Determine the (X, Y) coordinate at the center of the cell enclosing the given text.  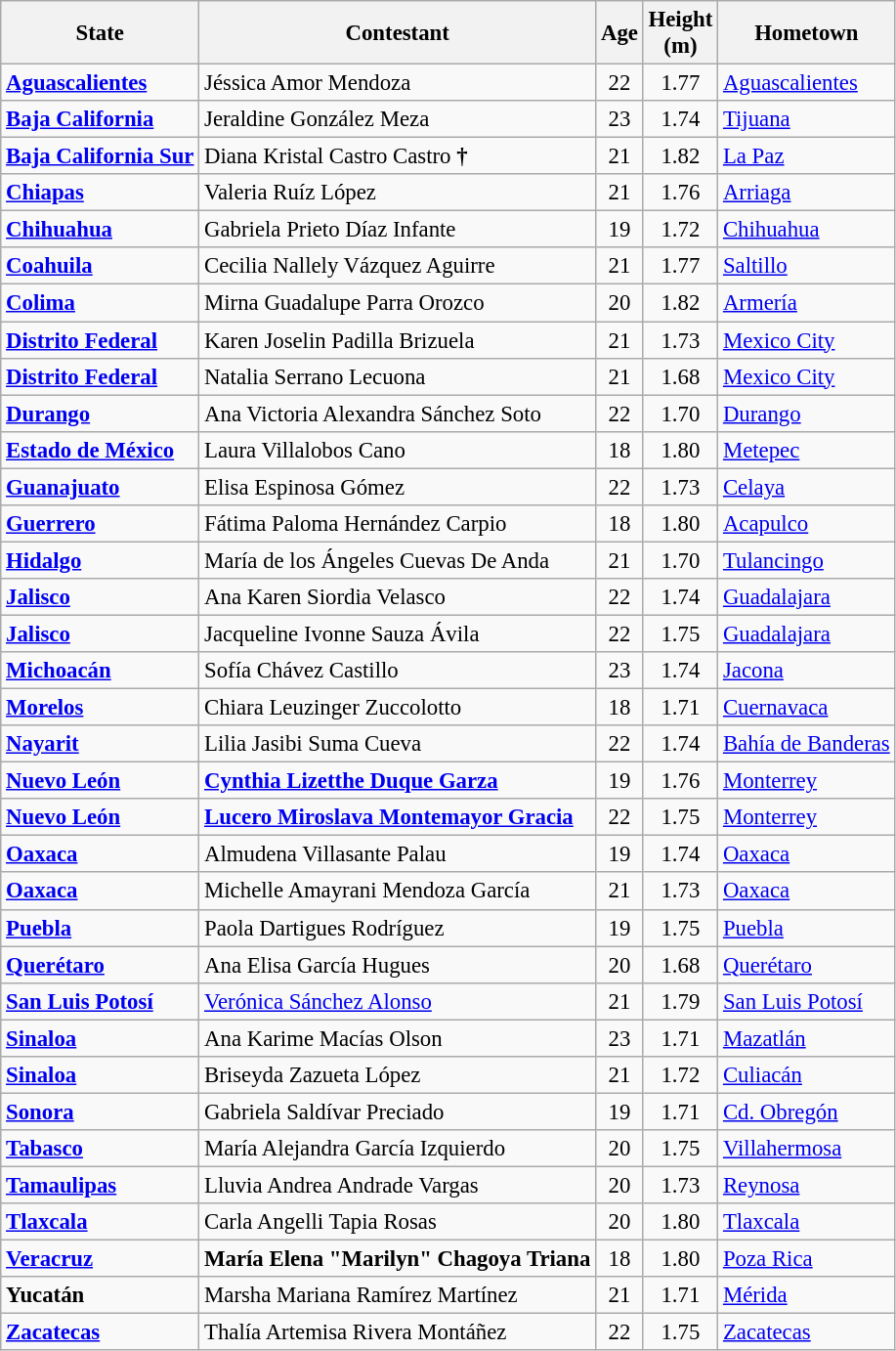
Ana Karime Macías Olson (398, 1038)
La Paz (807, 156)
Lucero Miroslava Montemayor Gracia (398, 817)
Contestant (398, 33)
State (100, 33)
Estado de México (100, 450)
Marsha Mariana Ramírez Martínez (398, 1295)
Chiara Leuzinger Zuccolotto (398, 708)
Jacqueline Ivonne Sauza Ávila (398, 633)
Acapulco (807, 524)
Michelle Amayrani Mendoza García (398, 892)
Arriaga (807, 193)
Gabriela Saldívar Preciado (398, 1111)
Bahía de Banderas (807, 744)
Briseyda Zazueta López (398, 1075)
Jeraldine González Meza (398, 119)
Valeria Ruíz López (398, 193)
Paola Dartigues Rodríguez (398, 928)
Gabriela Prieto Díaz Infante (398, 230)
Ana Victoria Alexandra Sánchez Soto (398, 414)
Morelos (100, 708)
Tabasco (100, 1149)
Verónica Sánchez Alonso (398, 1001)
Michoacán (100, 671)
Elisa Espinosa Gómez (398, 487)
Baja California (100, 119)
Yucatán (100, 1295)
Cuernavaca (807, 708)
Mazatlán (807, 1038)
Colima (100, 303)
Mirna Guadalupe Parra Orozco (398, 303)
Jacona (807, 671)
Tijuana (807, 119)
Thalía Artemisa Rivera Montáñez (398, 1332)
Laura Villalobos Cano (398, 450)
Karen Joselin Padilla Brizuela (398, 340)
Fátima Paloma Hernández Carpio (398, 524)
Coahuila (100, 267)
Tamaulipas (100, 1185)
Guerrero (100, 524)
Height (m) (680, 33)
Cd. Obregón (807, 1111)
María de los Ángeles Cuevas De Anda (398, 560)
Age (619, 33)
Diana Kristal Castro Castro † (398, 156)
María Elena "Marilyn" Chagoya Triana (398, 1259)
Guanajuato (100, 487)
Hometown (807, 33)
Carla Angelli Tapia Rosas (398, 1222)
Reynosa (807, 1185)
Celaya (807, 487)
María Alejandra García Izquierdo (398, 1149)
Baja California Sur (100, 156)
Lluvia Andrea Andrade Vargas (398, 1185)
Cecilia Nallely Vázquez Aguirre (398, 267)
Culiacán (807, 1075)
Ana Karen Siordia Velasco (398, 597)
Armería (807, 303)
Chiapas (100, 193)
Saltillo (807, 267)
Tulancingo (807, 560)
Ana Elisa García Hugues (398, 965)
1.79 (680, 1001)
Nayarit (100, 744)
Hidalgo (100, 560)
Sonora (100, 1111)
Mérida (807, 1295)
Metepec (807, 450)
Villahermosa (807, 1149)
Poza Rica (807, 1259)
Natalia Serrano Lecuona (398, 376)
Almudena Villasante Palau (398, 854)
Lilia Jasibi Suma Cueva (398, 744)
Jéssica Amor Mendoza (398, 83)
Cynthia Lizetthe Duque Garza (398, 781)
Veracruz (100, 1259)
Sofía Chávez Castillo (398, 671)
